Locate the cell with the specified text and output its [X, Y] center coordinate. 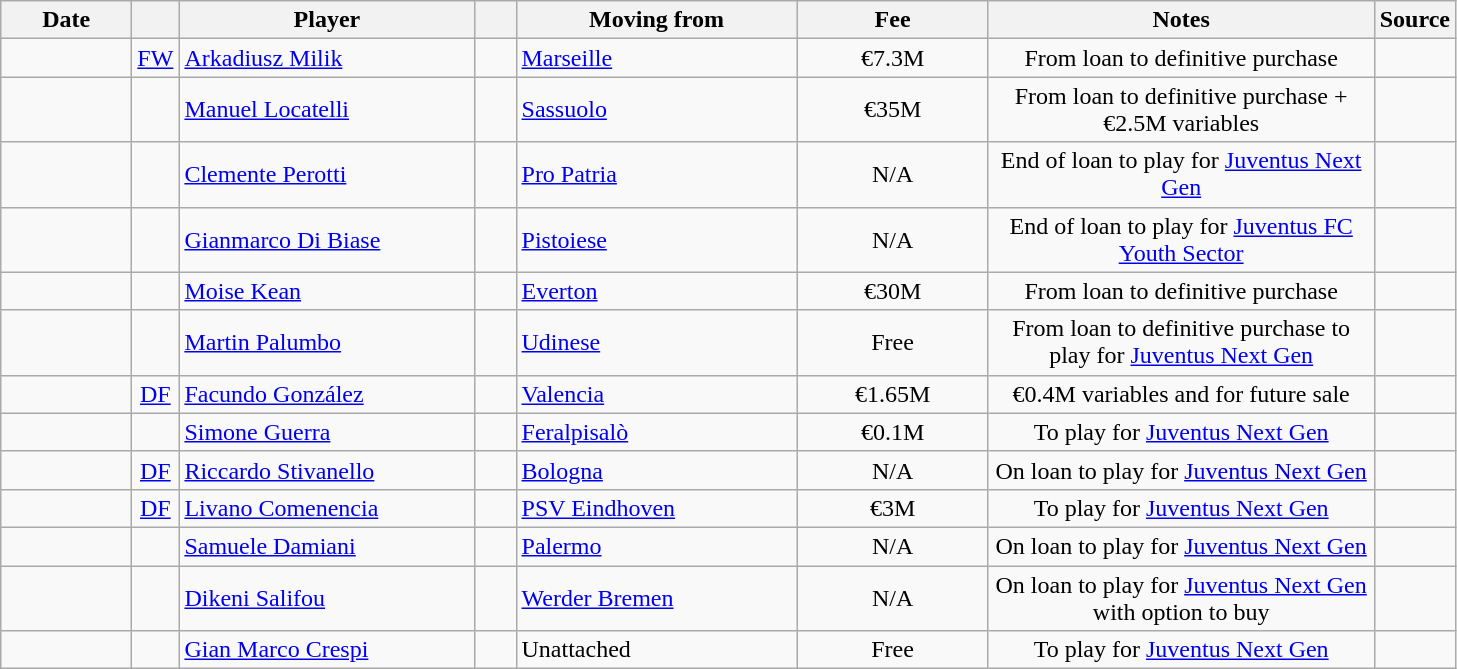
Moving from [656, 20]
Martin Palumbo [327, 342]
PSV Eindhoven [656, 508]
FW [156, 58]
Moise Kean [327, 291]
Everton [656, 291]
€0.1M [892, 432]
End of loan to play for Juventus Next Gen [1181, 174]
Pro Patria [656, 174]
Manuel Locatelli [327, 110]
€1.65M [892, 394]
Player [327, 20]
Gianmarco Di Biase [327, 240]
Valencia [656, 394]
From loan to definitive purchase to play for Juventus Next Gen [1181, 342]
On loan to play for Juventus Next Gen with option to buy [1181, 598]
Unattached [656, 650]
Simone Guerra [327, 432]
Notes [1181, 20]
From loan to definitive purchase + €2.5M variables [1181, 110]
Gian Marco Crespi [327, 650]
Sassuolo [656, 110]
Fee [892, 20]
Pistoiese [656, 240]
Date [66, 20]
€35M [892, 110]
Samuele Damiani [327, 546]
Riccardo Stivanello [327, 470]
Clemente Perotti [327, 174]
€7.3M [892, 58]
Livano Comenencia [327, 508]
€3M [892, 508]
Marseille [656, 58]
Arkadiusz Milik [327, 58]
Bologna [656, 470]
Palermo [656, 546]
End of loan to play for Juventus FC Youth Sector [1181, 240]
Dikeni Salifou [327, 598]
€30M [892, 291]
Facundo González [327, 394]
Werder Bremen [656, 598]
Udinese [656, 342]
Feralpisalò [656, 432]
Source [1414, 20]
€0.4M variables and for future sale [1181, 394]
